Return the [X, Y] coordinate for the center point of the cell that contains the specified text.  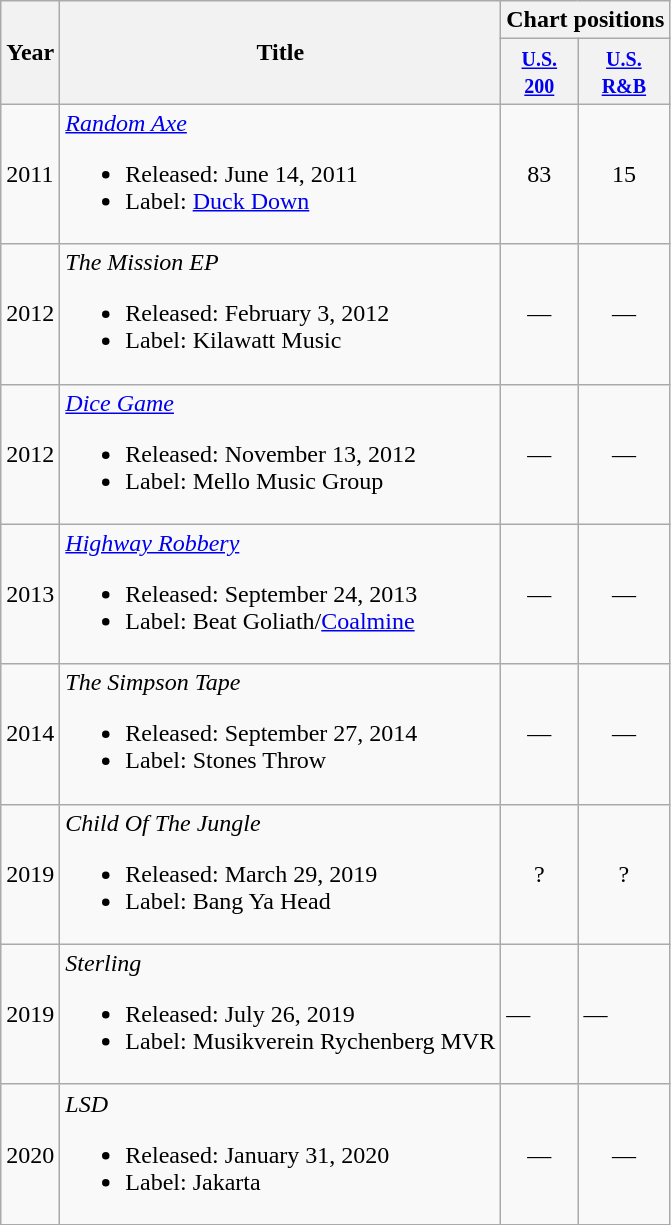
U.S. R&B [624, 72]
Year [30, 52]
The Simpson Tape Released: September 27, 2014Label: Stones Throw [280, 734]
2013 [30, 594]
Child Of The Jungle Released: March 29, 2019Label: Bang Ya Head [280, 874]
2014 [30, 734]
2011 [30, 174]
83 [540, 174]
The Mission EP Released: February 3, 2012Label: Kilawatt Music [280, 314]
Sterling Released: July 26, 2019Label: Musikverein Rychenberg MVR [280, 1014]
U.S. 200 [540, 72]
2020 [30, 1154]
Title [280, 52]
Chart positions [586, 20]
LSD Released: January 31, 2020Label: Jakarta [280, 1154]
Highway Robbery Released: September 24, 2013Label: Beat Goliath/Coalmine [280, 594]
15 [624, 174]
Dice Game Released: November 13, 2012Label: Mello Music Group [280, 454]
Random Axe Released: June 14, 2011Label: Duck Down [280, 174]
